Detect which cell encompasses the target text, then output its (X, Y) center coordinate. 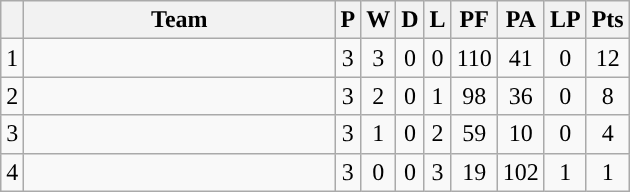
W (378, 20)
L (438, 20)
P (348, 20)
Pts (608, 20)
8 (608, 96)
59 (474, 134)
110 (474, 58)
PF (474, 20)
12 (608, 58)
10 (520, 134)
19 (474, 172)
PA (520, 20)
Team (180, 20)
41 (520, 58)
LP (565, 20)
D (410, 20)
102 (520, 172)
98 (474, 96)
36 (520, 96)
